From the cell containing the given text, extract its center point as (x, y) coordinate. 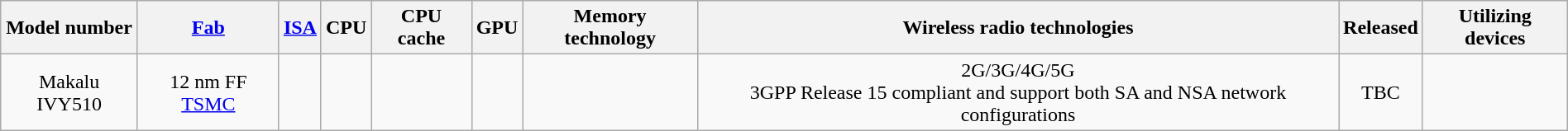
Released (1381, 28)
Wireless radio technologies (1017, 28)
GPU (497, 28)
2G/3G/4G/5G3GPP Release 15 compliant and support both SA and NSA network configurations (1017, 92)
CPU cache (422, 28)
Memory technology (610, 28)
TBC (1381, 92)
CPU (346, 28)
Model number (69, 28)
Utilizing devices (1495, 28)
Makalu IVY510 (69, 92)
12 nm FF TSMC (208, 92)
ISA (299, 28)
Fab (208, 28)
